Determine the [x, y] coordinate at the center of the cell enclosing the given text.  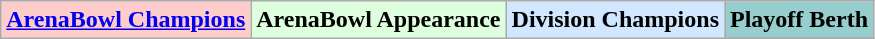
ArenaBowl Appearance [378, 20]
Playoff Berth [798, 20]
ArenaBowl Champions [126, 20]
Division Champions [615, 20]
